Identify which cell holds the provided text, then report its [x, y] central coordinate. 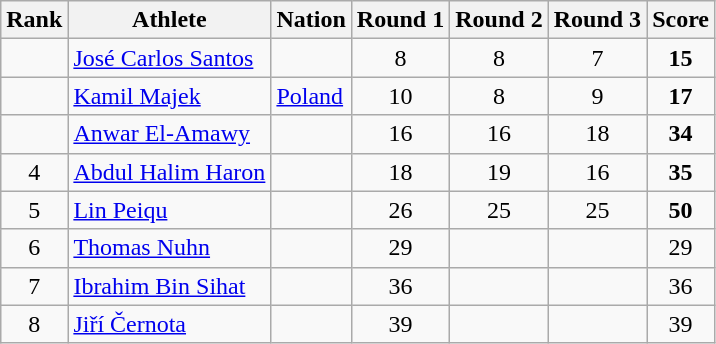
Lin Peiqu [170, 210]
17 [681, 96]
50 [681, 210]
Kamil Majek [170, 96]
Jiří Černota [170, 324]
Athlete [170, 20]
Score [681, 20]
6 [34, 248]
34 [681, 134]
Rank [34, 20]
Round 3 [597, 20]
4 [34, 172]
José Carlos Santos [170, 58]
Anwar El-Amawy [170, 134]
Ibrahim Bin Sihat [170, 286]
15 [681, 58]
19 [499, 172]
Thomas Nuhn [170, 248]
10 [400, 96]
Abdul Halim Haron [170, 172]
26 [400, 210]
Round 2 [499, 20]
5 [34, 210]
Poland [311, 96]
9 [597, 96]
35 [681, 172]
Round 1 [400, 20]
Nation [311, 20]
